Determine the (X, Y) coordinate at the center of the cell enclosing the given text.  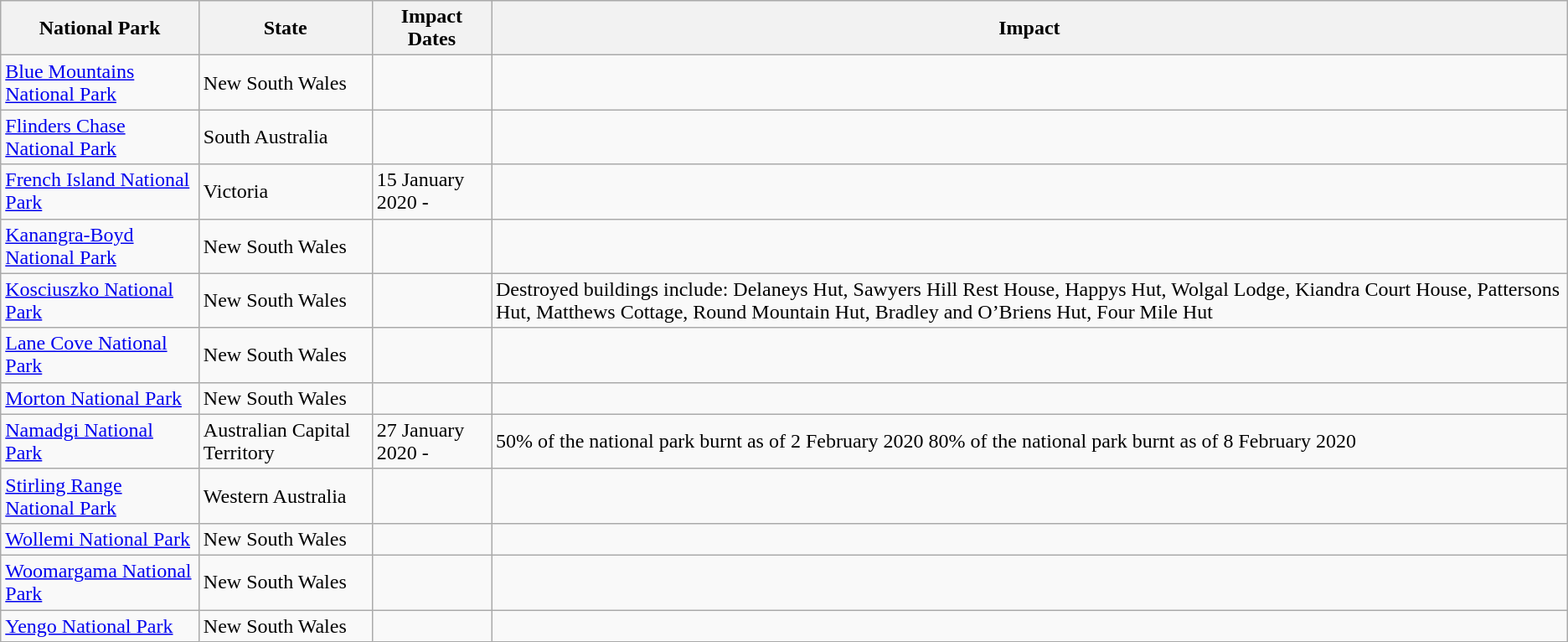
Lane Cove National Park (101, 355)
State (285, 28)
Australian Capital Territory (285, 441)
Impact (1029, 28)
Morton National Park (101, 398)
Yengo National Park (101, 626)
27 January 2020 - (431, 441)
Wollemi National Park (101, 539)
Stirling Range National Park (101, 496)
Blue Mountains National Park (101, 82)
15 January 2020 - (431, 191)
Western Australia (285, 496)
Namadgi National Park (101, 441)
Kosciuszko National Park (101, 300)
Kanangra-Boyd National Park (101, 246)
National Park (101, 28)
Impact Dates (431, 28)
Flinders Chase National Park (101, 137)
Victoria (285, 191)
South Australia (285, 137)
Woomargama National Park (101, 582)
French Island National Park (101, 191)
50% of the national park burnt as of 2 February 2020 80% of the national park burnt as of 8 February 2020 (1029, 441)
